Determine the [X, Y] coordinate at the center of the cell enclosing the given text.  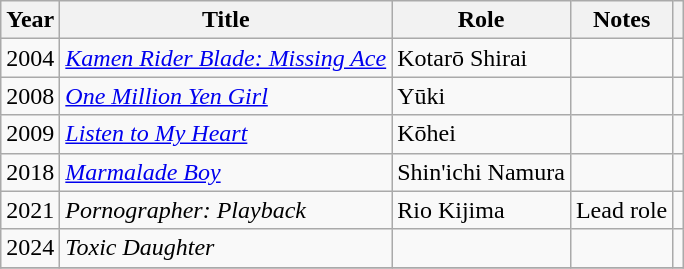
Kotarō Shirai [482, 58]
Yūki [482, 96]
2024 [30, 248]
Role [482, 20]
Lead role [621, 210]
Listen to My Heart [226, 134]
Toxic Daughter [226, 248]
Kōhei [482, 134]
2004 [30, 58]
2021 [30, 210]
Notes [621, 20]
One Million Yen Girl [226, 96]
Rio Kijima [482, 210]
Shin'ichi Namura [482, 172]
Kamen Rider Blade: Missing Ace [226, 58]
Pornographer: Playback [226, 210]
2018 [30, 172]
Year [30, 20]
Title [226, 20]
Marmalade Boy [226, 172]
2008 [30, 96]
2009 [30, 134]
